Search for the cell housing the specified text and yield its (X, Y) center coordinate. 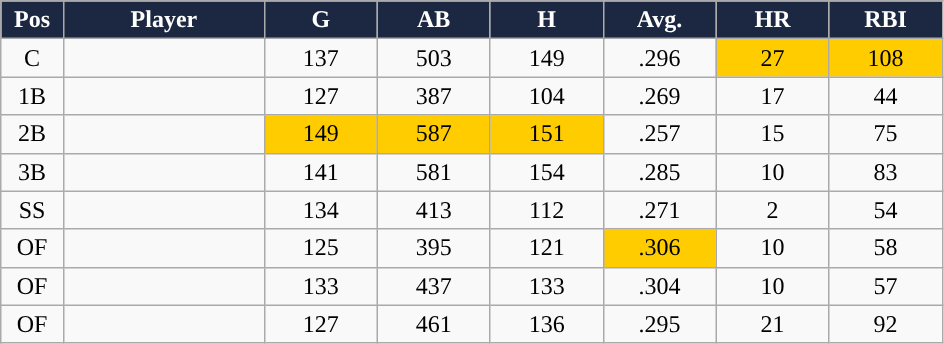
2 (772, 210)
Avg. (660, 20)
112 (546, 210)
121 (546, 248)
C (32, 58)
141 (320, 172)
413 (434, 210)
54 (886, 210)
137 (320, 58)
.269 (660, 96)
104 (546, 96)
.296 (660, 58)
136 (546, 324)
3B (32, 172)
.295 (660, 324)
21 (772, 324)
154 (546, 172)
461 (434, 324)
Pos (32, 20)
1B (32, 96)
.304 (660, 286)
2B (32, 134)
92 (886, 324)
RBI (886, 20)
SS (32, 210)
15 (772, 134)
503 (434, 58)
HR (772, 20)
134 (320, 210)
.285 (660, 172)
108 (886, 58)
AB (434, 20)
58 (886, 248)
437 (434, 286)
387 (434, 96)
75 (886, 134)
151 (546, 134)
587 (434, 134)
Player (164, 20)
44 (886, 96)
83 (886, 172)
.257 (660, 134)
57 (886, 286)
17 (772, 96)
.306 (660, 248)
H (546, 20)
.271 (660, 210)
395 (434, 248)
G (320, 20)
27 (772, 58)
125 (320, 248)
581 (434, 172)
